Output the (X, Y) coordinate of the center of the cell containing the given text.  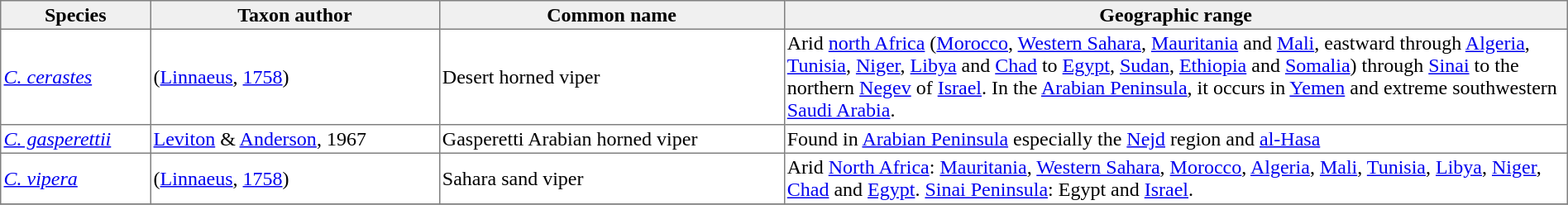
C. cerastes (76, 77)
Gasperetti Arabian horned viper (612, 139)
Sahara sand viper (612, 179)
Found in Arabian Peninsula especially the Nejd region and al-Hasa (1176, 139)
Geographic range (1176, 15)
Arid North Africa: Mauritania, Western Sahara, Morocco, Algeria, Mali, Tunisia, Libya, Niger, Chad and Egypt. Sinai Peninsula: Egypt and Israel. (1176, 179)
Leviton & Anderson, 1967 (294, 139)
Taxon author (294, 15)
Species (76, 15)
C. vipera (76, 179)
Desert horned viper (612, 77)
Common name (612, 15)
C. gasperettii (76, 139)
